For the text-containing cell, return its midpoint in (x, y) coordinate format. 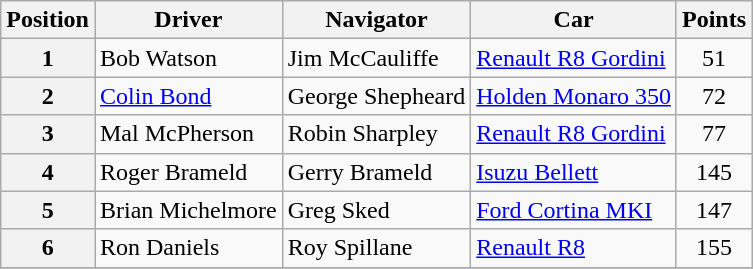
Ron Daniels (188, 248)
Roger Brameld (188, 172)
77 (714, 134)
3 (48, 134)
2 (48, 96)
Colin Bond (188, 96)
Roy Spillane (376, 248)
147 (714, 210)
Holden Monaro 350 (574, 96)
Position (48, 20)
5 (48, 210)
155 (714, 248)
Driver (188, 20)
Bob Watson (188, 58)
Gerry Brameld (376, 172)
Car (574, 20)
Jim McCauliffe (376, 58)
Isuzu Bellett (574, 172)
51 (714, 58)
George Shepheard (376, 96)
72 (714, 96)
Renault R8 (574, 248)
4 (48, 172)
Ford Cortina MKI (574, 210)
145 (714, 172)
Greg Sked (376, 210)
Brian Michelmore (188, 210)
Navigator (376, 20)
Mal McPherson (188, 134)
Robin Sharpley (376, 134)
Points (714, 20)
1 (48, 58)
6 (48, 248)
